Capture the cell that displays the provided text and extract its (x, y) central coordinate. 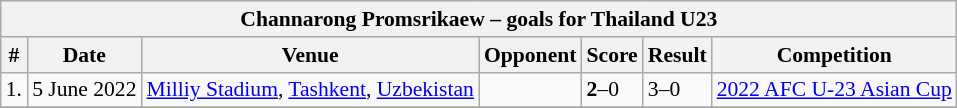
Date (84, 55)
3–0 (678, 90)
Result (678, 55)
Channarong Promsrikaew – goals for Thailand U23 (479, 19)
Competition (834, 55)
5 June 2022 (84, 90)
Milliy Stadium, Tashkent, Uzbekistan (310, 90)
2022 AFC U-23 Asian Cup (834, 90)
1. (14, 90)
Opponent (530, 55)
Venue (310, 55)
# (14, 55)
2–0 (612, 90)
Score (612, 55)
